Locate the cell with the specified text and output its [x, y] center coordinate. 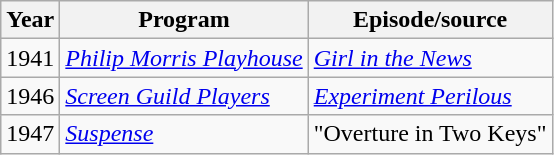
1941 [30, 58]
1947 [30, 134]
Experiment Perilous [430, 96]
Girl in the News [430, 58]
Screen Guild Players [184, 96]
Suspense [184, 134]
Episode/source [430, 20]
Philip Morris Playhouse [184, 58]
"Overture in Two Keys" [430, 134]
Year [30, 20]
1946 [30, 96]
Program [184, 20]
